Find where the given text appears and provide that cell's center as (X, Y) coordinate. 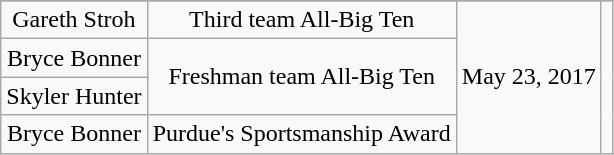
Skyler Hunter (74, 96)
Purdue's Sportsmanship Award (302, 134)
May 23, 2017 (528, 77)
Freshman team All-Big Ten (302, 77)
Third team All-Big Ten (302, 20)
Gareth Stroh (74, 20)
